Provide the (X, Y) coordinate of the cell's center where the given text is located.  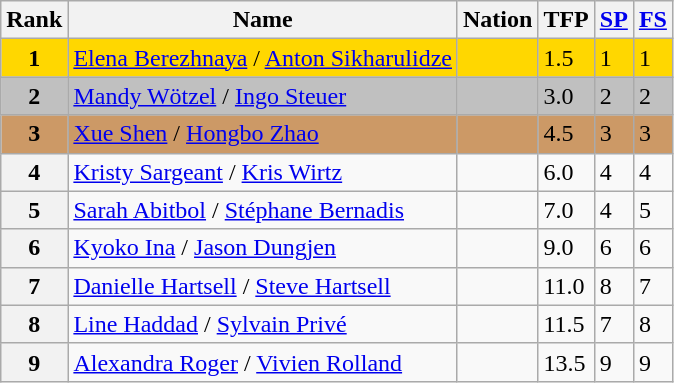
3.0 (566, 96)
Mandy Wötzel / Ingo Steuer (263, 96)
7.0 (566, 210)
4.5 (566, 134)
Alexandra Roger / Vivien Rolland (263, 362)
TFP (566, 20)
Danielle Hartsell / Steve Hartsell (263, 286)
1.5 (566, 58)
Xue Shen / Hongbo Zhao (263, 134)
Kristy Sargeant / Kris Wirtz (263, 172)
9.0 (566, 248)
Sarah Abitbol / Stéphane Bernadis (263, 210)
Name (263, 20)
11.0 (566, 286)
Elena Berezhnaya / Anton Sikharulidze (263, 58)
Nation (497, 20)
11.5 (566, 324)
Kyoko Ina / Jason Dungjen (263, 248)
13.5 (566, 362)
FS (652, 20)
6.0 (566, 172)
Line Haddad / Sylvain Privé (263, 324)
SP (614, 20)
Rank (34, 20)
